Capture the cell that displays the provided text and extract its (x, y) central coordinate. 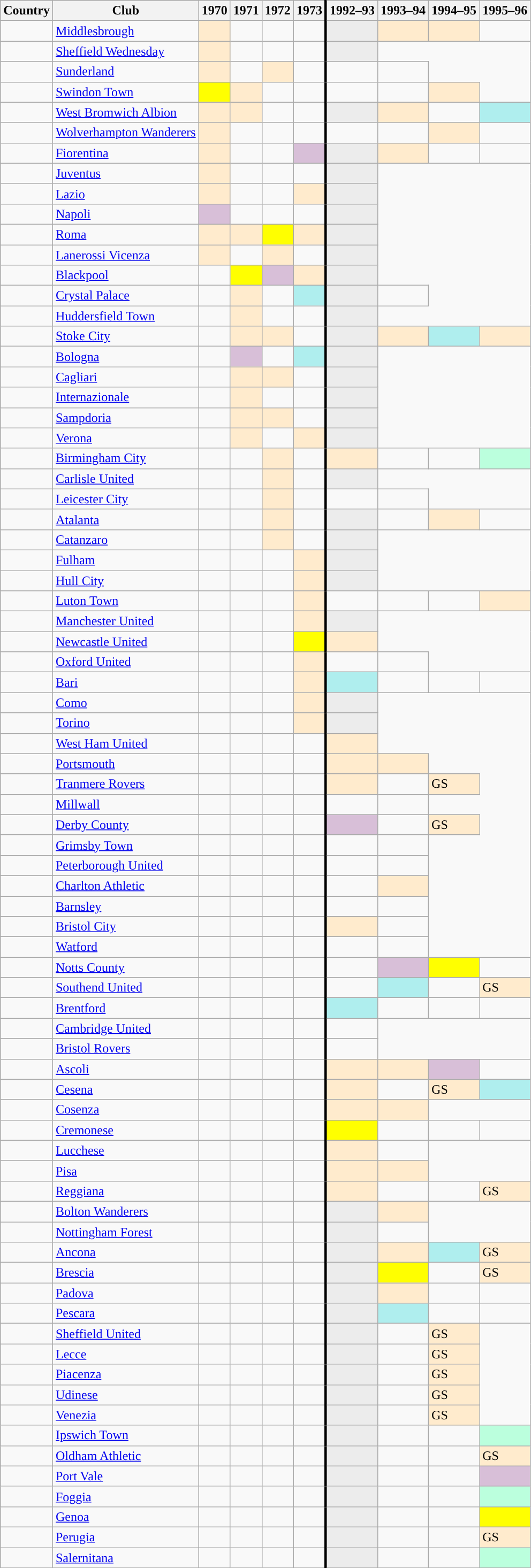
Manchester United (125, 621)
Tranmere Rovers (125, 784)
Port Vale (125, 1476)
Bristol City (125, 927)
Verona (125, 438)
Huddersfield Town (125, 316)
Bristol Rovers (125, 1049)
West Bromwich Albion (125, 112)
Reggiana (125, 1191)
Country (27, 11)
West Ham United (125, 743)
Peterborough United (125, 865)
Grimsby Town (125, 845)
Oxford United (125, 662)
Genoa (125, 1517)
Luton Town (125, 601)
Foggia (125, 1496)
Udinese (125, 1395)
Roma (125, 234)
Swindon Town (125, 92)
Millwall (125, 804)
Internazionale (125, 397)
Derby County (125, 825)
1972 (277, 11)
Cagliari (125, 377)
Sampdoria (125, 418)
Fulham (125, 560)
Cambridge United (125, 1028)
Southend United (125, 988)
Notts County (125, 967)
Perugia (125, 1537)
Sheffield United (125, 1334)
Brentford (125, 1008)
1971 (246, 11)
Catanzaro (125, 540)
Lucchese (125, 1150)
Fiorentina (125, 153)
1970 (214, 11)
Piacenza (125, 1374)
Sunderland (125, 72)
Ascoli (125, 1069)
Padova (125, 1293)
Pisa (125, 1171)
Charlton Athletic (125, 886)
Blackpool (125, 275)
Crystal Palace (125, 296)
Nottingham Forest (125, 1232)
Pescara (125, 1313)
Venezia (125, 1415)
Torino (125, 723)
Newcastle United (125, 642)
Hull City (125, 580)
Como (125, 703)
Juventus (125, 173)
Leicester City (125, 499)
Bologna (125, 357)
Cosenza (125, 1110)
1994–95 (454, 11)
Ancona (125, 1252)
Lazio (125, 194)
Wolverhampton Wanderers (125, 133)
Cremonese (125, 1130)
Lecce (125, 1354)
Portsmouth (125, 764)
Bolton Wanderers (125, 1211)
1995–96 (505, 11)
Salernitana (125, 1558)
Middlesbrough (125, 31)
Birmingham City (125, 458)
1992–93 (352, 11)
Stoke City (125, 336)
Ipswich Town (125, 1435)
Barnsley (125, 906)
1993–94 (403, 11)
Carlisle United (125, 479)
Bari (125, 682)
Oldham Athletic (125, 1456)
Lanerossi Vicenza (125, 255)
Brescia (125, 1273)
Sheffield Wednesday (125, 51)
Watford (125, 947)
1973 (309, 11)
Club (125, 11)
Cesena (125, 1089)
Atalanta (125, 519)
Napoli (125, 214)
